Pinpoint the cell where the given text exists, returning its (X, Y) midpoint coordinate. 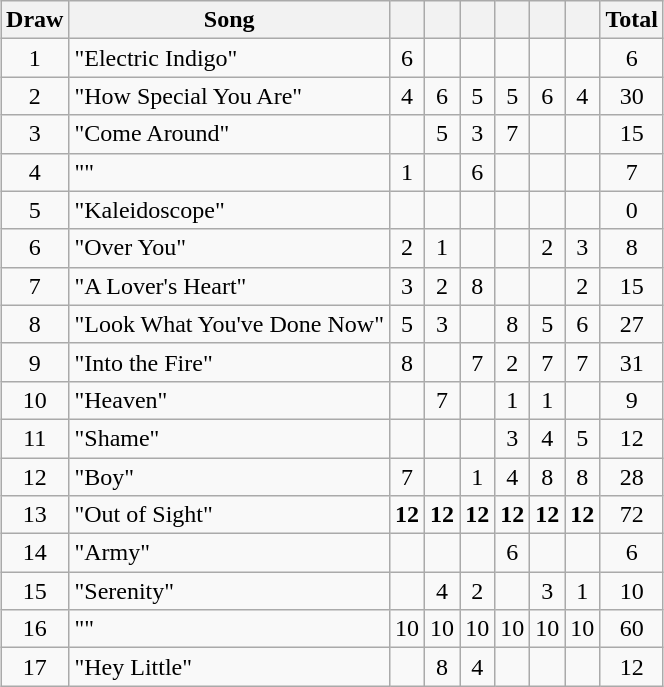
60 (632, 629)
"Look What You've Done Now" (230, 324)
16 (35, 629)
0 (632, 210)
11 (35, 438)
"How Special You Are" (230, 96)
"Boy" (230, 477)
"Shame" (230, 438)
"A Lover's Heart" (230, 286)
28 (632, 477)
Song (230, 20)
"Kaleidoscope" (230, 210)
"Come Around" (230, 134)
30 (632, 96)
"Electric Indigo" (230, 58)
17 (35, 667)
31 (632, 362)
13 (35, 515)
"Serenity" (230, 591)
"Hey Little" (230, 667)
72 (632, 515)
"Over You" (230, 248)
27 (632, 324)
"Heaven" (230, 400)
"Into the Fire" (230, 362)
14 (35, 553)
Total (632, 20)
Draw (35, 20)
"Army" (230, 553)
"Out of Sight" (230, 515)
